Find where the given text appears and provide that cell's center as (X, Y) coordinate. 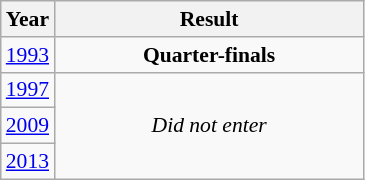
2013 (28, 162)
1997 (28, 90)
Result (209, 19)
Year (28, 19)
1993 (28, 55)
Quarter-finals (209, 55)
2009 (28, 126)
Did not enter (209, 126)
